Capture the cell that displays the provided text and extract its [x, y] central coordinate. 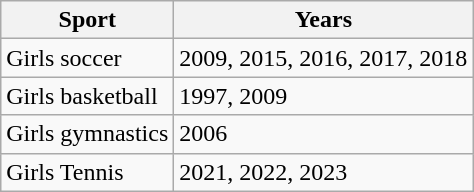
Girls gymnastics [88, 134]
Years [324, 20]
2009, 2015, 2016, 2017, 2018 [324, 58]
Sport [88, 20]
1997, 2009 [324, 96]
2006 [324, 134]
Girls soccer [88, 58]
Girls basketball [88, 96]
Girls Tennis [88, 172]
2021, 2022, 2023 [324, 172]
